Scan for the cell matching the given text and deliver its (x, y) coordinate at center. 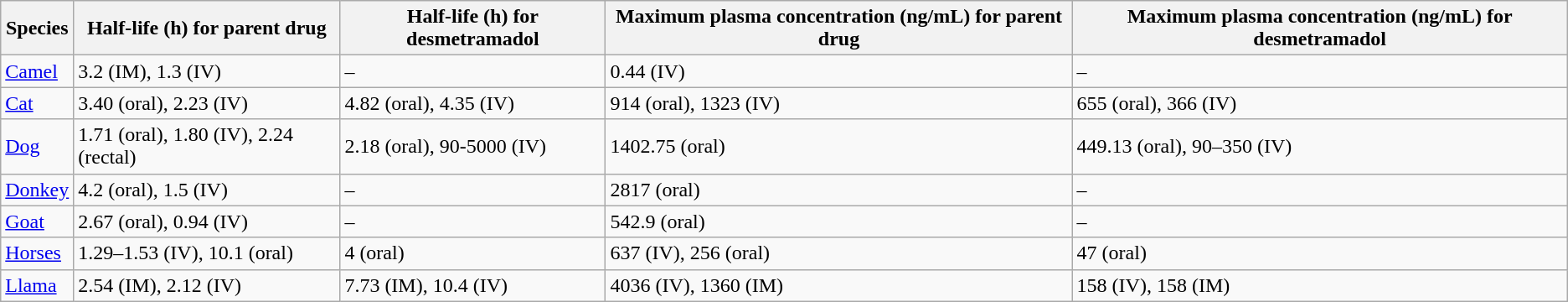
Llama (37, 285)
1.71 (oral), 1.80 (IV), 2.24 (rectal) (207, 146)
Maximum plasma concentration (ng/mL) for desmetramadol (1320, 29)
3.2 (IM), 1.3 (IV) (207, 71)
637 (IV), 256 (oral) (839, 253)
542.9 (oral) (839, 221)
Horses (37, 253)
449.13 (oral), 90–350 (IV) (1320, 146)
Maximum plasma concentration (ng/mL) for parent drug (839, 29)
Donkey (37, 190)
3.40 (oral), 2.23 (IV) (207, 103)
655 (oral), 366 (IV) (1320, 103)
1402.75 (oral) (839, 146)
2.54 (IM), 2.12 (IV) (207, 285)
4.82 (oral), 4.35 (IV) (472, 103)
Dog (37, 146)
2817 (oral) (839, 190)
158 (IV), 158 (IM) (1320, 285)
Species (37, 29)
4 (oral) (472, 253)
Camel (37, 71)
Cat (37, 103)
Half-life (h) for parent drug (207, 29)
Half-life (h) for desmetramadol (472, 29)
2.18 (oral), 90-5000 (IV) (472, 146)
7.73 (IM), 10.4 (IV) (472, 285)
0.44 (IV) (839, 71)
Goat (37, 221)
4036 (IV), 1360 (IM) (839, 285)
1.29–1.53 (IV), 10.1 (oral) (207, 253)
914 (oral), 1323 (IV) (839, 103)
4.2 (oral), 1.5 (IV) (207, 190)
47 (oral) (1320, 253)
2.67 (oral), 0.94 (IV) (207, 221)
